Output the [X, Y] coordinate of the center of the cell containing the given text.  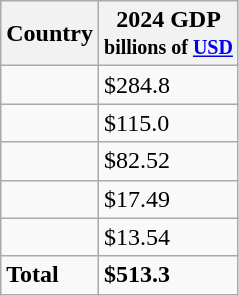
$513.3 [168, 275]
2024 GDPbillions of USD [168, 34]
$17.49 [168, 199]
Country [50, 34]
$82.52 [168, 161]
$13.54 [168, 237]
$115.0 [168, 123]
Total [50, 275]
$284.8 [168, 85]
